Determine the (x, y) coordinate at the center of the cell enclosing the given text.  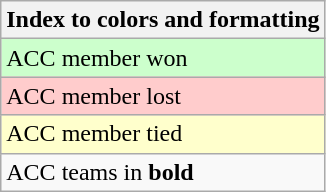
ACC member lost (163, 96)
ACC teams in bold (163, 172)
ACC member tied (163, 134)
ACC member won (163, 58)
Index to colors and formatting (163, 20)
